Extract the [X, Y] coordinate from the center of the cell holding the provided text.  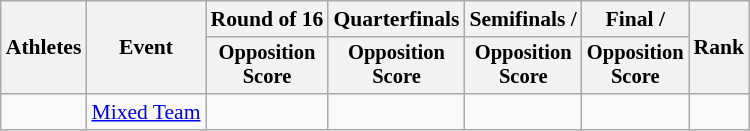
Event [146, 48]
Final / [636, 19]
Quarterfinals [396, 19]
Athletes [44, 48]
Rank [720, 48]
Mixed Team [146, 112]
Semifinals / [522, 19]
Round of 16 [268, 19]
